Detect which cell encompasses the target text, then output its (x, y) center coordinate. 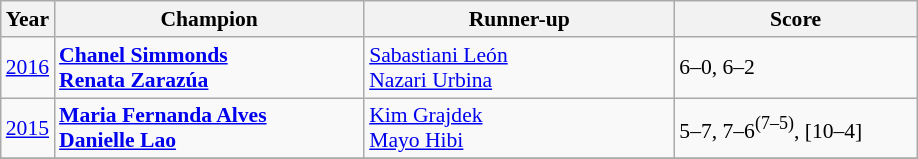
Kim Grajdek Mayo Hibi (519, 128)
2015 (28, 128)
Runner-up (519, 19)
Score (796, 19)
6–0, 6–2 (796, 68)
5–7, 7–6(7–5), [10–4] (796, 128)
Year (28, 19)
Champion (209, 19)
Chanel Simmonds Renata Zarazúa (209, 68)
Maria Fernanda Alves Danielle Lao (209, 128)
Sabastiani León Nazari Urbina (519, 68)
2016 (28, 68)
